Capture the cell that displays the provided text and extract its (X, Y) central coordinate. 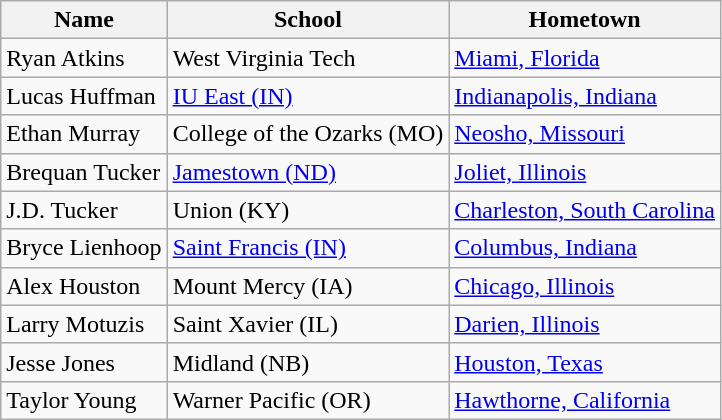
Jesse Jones (84, 362)
J.D. Tucker (84, 210)
Brequan Tucker (84, 172)
Columbus, Indiana (585, 248)
West Virginia Tech (308, 58)
Name (84, 20)
Larry Motuzis (84, 324)
Saint Xavier (IL) (308, 324)
Jamestown (ND) (308, 172)
Neosho, Missouri (585, 134)
Alex Houston (84, 286)
Saint Francis (IN) (308, 248)
Union (KY) (308, 210)
Chicago, Illinois (585, 286)
Lucas Huffman (84, 96)
Darien, Illinois (585, 324)
Hawthorne, California (585, 400)
Taylor Young (84, 400)
Ethan Murray (84, 134)
Joliet, Illinois (585, 172)
Indianapolis, Indiana (585, 96)
Miami, Florida (585, 58)
School (308, 20)
Hometown (585, 20)
Warner Pacific (OR) (308, 400)
IU East (IN) (308, 96)
Houston, Texas (585, 362)
Midland (NB) (308, 362)
Ryan Atkins (84, 58)
Charleston, South Carolina (585, 210)
Bryce Lienhoop (84, 248)
College of the Ozarks (MO) (308, 134)
Mount Mercy (IA) (308, 286)
